Locate the cell with the specified text and output its (X, Y) center coordinate. 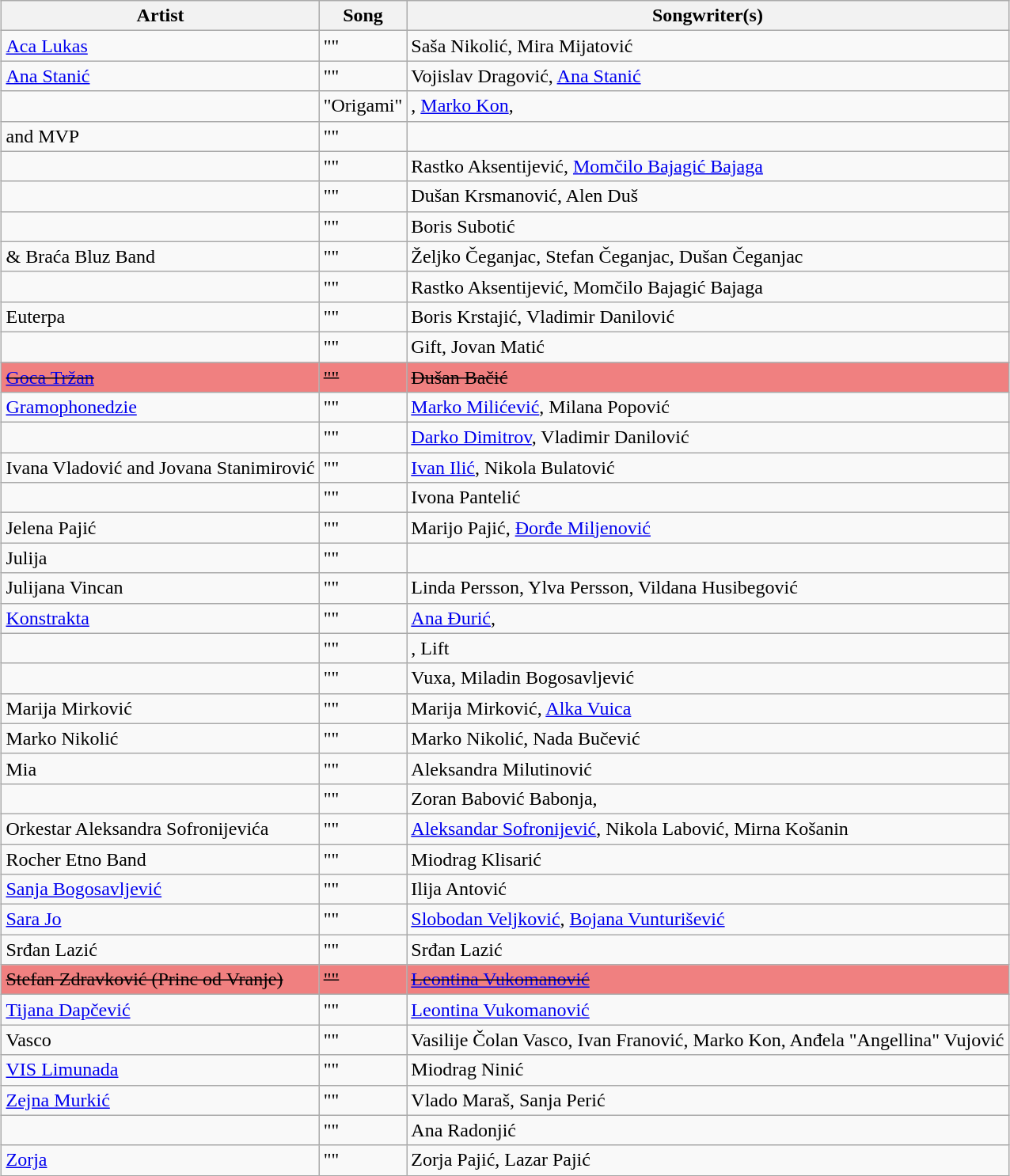
Marko Nikolić (160, 738)
Saša Nikolić, Mira Mijatović (708, 46)
Gift, Jovan Matić (708, 347)
Ana Radonjić (708, 1130)
Tijana Dapčević (160, 1010)
Ivan Ilić, Nikola Bulatović (708, 468)
Vuxa, Miladin Bogosavljević (708, 678)
Stefan Zdravković (Princ od Vranje) (160, 980)
Vasco (160, 1040)
Vasilije Čolan Vasco, Ivan Franović, Marko Kon, Anđela "Angellina" Vujović (708, 1040)
Marijo Pajić, Đorđe Miljenović (708, 528)
Boris Subotić (708, 226)
Ivona Pantelić (708, 498)
Sara Jo (160, 920)
Ana Stanić (160, 76)
& Braća Bluz Band (160, 256)
Artist (160, 16)
and MVP (160, 136)
Dušan Bačić (708, 377)
Goca Tržan (160, 377)
Aca Lukas (160, 46)
Slobodan Veljković, Bojana Vunturišević (708, 920)
Miodrag Ninić (708, 1070)
Ivana Vladović and Jovana Stanimirović (160, 468)
Gramophonedzie (160, 408)
Mia (160, 768)
Marija Mirković, Alka Vuica (708, 708)
Zorja (160, 1160)
, Marko Kon, (708, 106)
Konstrakta (160, 618)
Vlado Maraš, Sanja Perić (708, 1100)
Zejna Murkić (160, 1100)
Linda Persson, Ylva Persson, Vildana Husibegović (708, 588)
Zorja Pajić, Lazar Pajić (708, 1160)
Songwriter(s) (708, 16)
Rocher Etno Band (160, 859)
Darko Dimitrov, Vladimir Danilović (708, 438)
Aleksandra Milutinović (708, 768)
Jelena Pajić (160, 528)
Orkestar Aleksandra Sofronijevića (160, 829)
, Lift (708, 648)
Marko Milićević, Milana Popović (708, 408)
Julijana Vincan (160, 588)
"Origami" (363, 106)
VIS Limunada (160, 1070)
Aleksandar Sofronijević, Nikola Labović, Mirna Košanin (708, 829)
Marko Nikolić, Nada Bučević (708, 738)
Miodrag Klisarić (708, 859)
Marija Mirković (160, 708)
Sanja Bogosavljević (160, 890)
Julija (160, 558)
Zoran Babović Babonja, (708, 799)
Željko Čeganjac, Stefan Čeganjac, Dušan Čeganjac (708, 256)
Euterpa (160, 317)
Boris Krstajić, Vladimir Danilović (708, 317)
Dušan Krsmanović, Alen Duš (708, 196)
Ana Đurić, (708, 618)
Vojislav Dragović, Ana Stanić (708, 76)
Ilija Antović (708, 890)
Song (363, 16)
